For the text-containing cell, return its midpoint in [x, y] coordinate format. 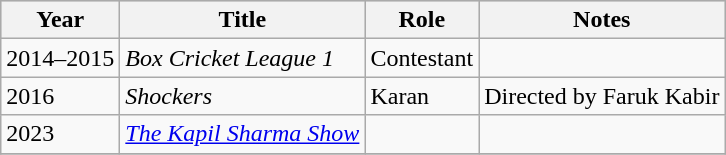
The Kapil Sharma Show [242, 134]
Notes [602, 20]
Karan [422, 96]
2014–2015 [60, 58]
Directed by Faruk Kabir [602, 96]
2016 [60, 96]
Title [242, 20]
Shockers [242, 96]
Role [422, 20]
Box Cricket League 1 [242, 58]
Contestant [422, 58]
2023 [60, 134]
Year [60, 20]
